From the cell containing the given text, extract its center point as [x, y] coordinate. 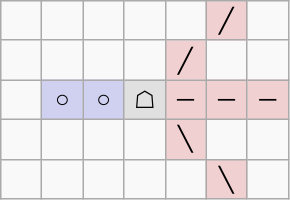
☖ [144, 100]
